Return [x, y] of the center of cell containing provided text 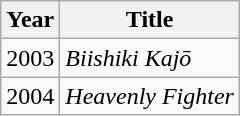
Year [30, 20]
Title [150, 20]
Biishiki Kajō [150, 58]
2004 [30, 96]
Heavenly Fighter [150, 96]
2003 [30, 58]
